Locate the cell with the specified text and output its [x, y] center coordinate. 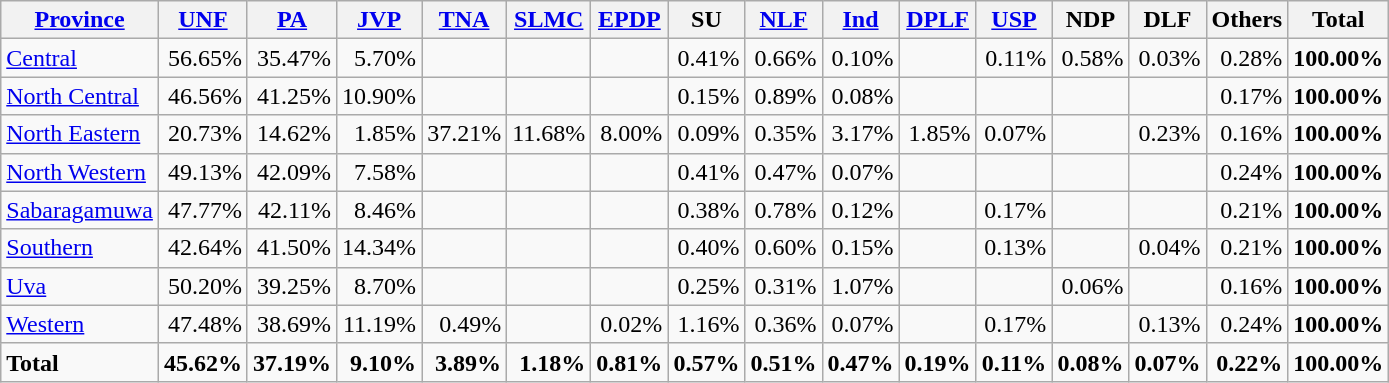
0.06% [1090, 286]
8.00% [630, 134]
1.16% [706, 324]
8.46% [380, 210]
0.49% [464, 324]
DLF [1168, 20]
42.64% [202, 248]
USP [1014, 20]
SU [706, 20]
0.60% [784, 248]
9.10% [380, 362]
Sabaragamuwa [80, 210]
47.48% [202, 324]
0.35% [784, 134]
14.62% [292, 134]
NLF [784, 20]
0.36% [784, 324]
42.11% [292, 210]
0.89% [784, 96]
11.19% [380, 324]
Province [80, 20]
0.12% [860, 210]
0.57% [706, 362]
1.18% [549, 362]
PA [292, 20]
0.22% [1247, 362]
38.69% [292, 324]
46.56% [202, 96]
0.02% [630, 324]
11.68% [549, 134]
0.81% [630, 362]
47.77% [202, 210]
0.58% [1090, 58]
0.10% [860, 58]
0.19% [938, 362]
0.31% [784, 286]
37.19% [292, 362]
39.25% [292, 286]
56.65% [202, 58]
JVP [380, 20]
45.62% [202, 362]
5.70% [380, 58]
DPLF [938, 20]
0.40% [706, 248]
41.25% [292, 96]
50.20% [202, 286]
TNA [464, 20]
20.73% [202, 134]
SLMC [549, 20]
0.38% [706, 210]
7.58% [380, 172]
North Eastern [80, 134]
0.66% [784, 58]
EPDP [630, 20]
North Western [80, 172]
0.03% [1168, 58]
49.13% [202, 172]
3.17% [860, 134]
0.51% [784, 362]
0.09% [706, 134]
Southern [80, 248]
8.70% [380, 286]
0.78% [784, 210]
37.21% [464, 134]
Central [80, 58]
UNF [202, 20]
0.28% [1247, 58]
41.50% [292, 248]
NDP [1090, 20]
Uva [80, 286]
North Central [80, 96]
0.04% [1168, 248]
Others [1247, 20]
1.07% [860, 286]
0.23% [1168, 134]
Ind [860, 20]
14.34% [380, 248]
35.47% [292, 58]
0.25% [706, 286]
42.09% [292, 172]
Western [80, 324]
3.89% [464, 362]
10.90% [380, 96]
